Find where the given text appears and provide that cell's center as [x, y] coordinate. 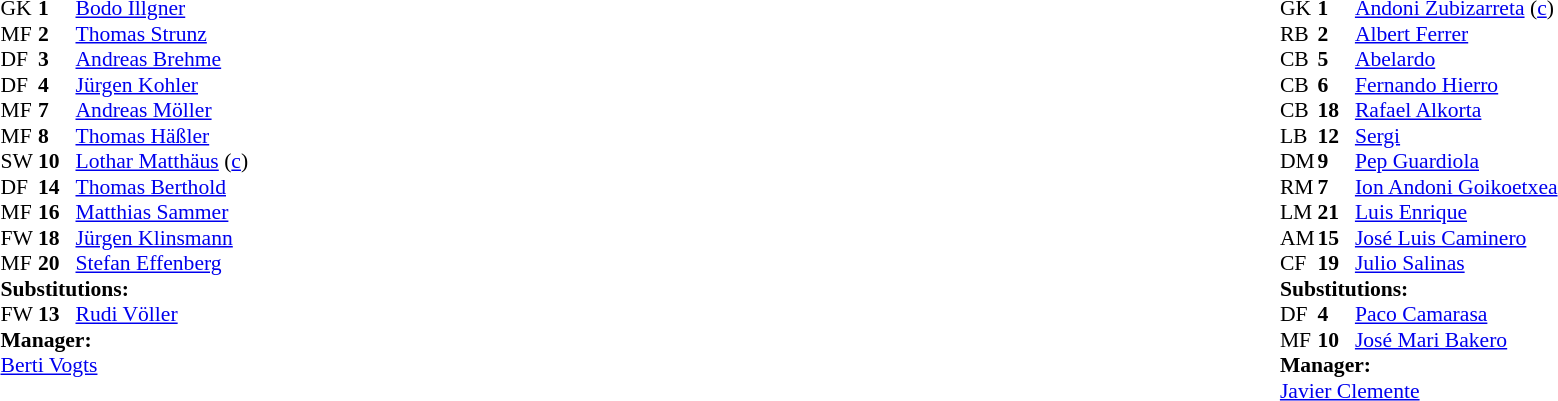
Matthias Sammer [162, 213]
LM [1299, 213]
15 [1336, 238]
Paco Camarasa [1456, 315]
12 [1336, 136]
8 [57, 136]
Ion Andoni Goikoetxea [1456, 187]
20 [57, 263]
Rudi Völler [162, 315]
5 [1336, 59]
Albert Ferrer [1456, 34]
LB [1299, 136]
14 [57, 187]
Luis Enrique [1456, 213]
CF [1299, 263]
Pep Guardiola [1456, 161]
16 [57, 213]
21 [1336, 213]
Thomas Strunz [162, 34]
DM [1299, 161]
Lothar Matthäus (c) [162, 161]
Thomas Berthold [162, 187]
Stefan Effenberg [162, 263]
Thomas Häßler [162, 136]
AM [1299, 238]
Jürgen Kohler [162, 85]
RM [1299, 187]
Andreas Möller [162, 111]
José Mari Bakero [1456, 340]
Abelardo [1456, 59]
13 [57, 315]
3 [57, 59]
Rafael Alkorta [1456, 111]
Julio Salinas [1456, 263]
Berti Vogts [124, 365]
Fernando Hierro [1456, 85]
6 [1336, 85]
SW [19, 161]
José Luis Caminero [1456, 238]
Sergi [1456, 136]
RB [1299, 34]
19 [1336, 263]
Jürgen Klinsmann [162, 238]
9 [1336, 161]
Andreas Brehme [162, 59]
